For the text-containing cell, return its midpoint in [X, Y] coordinate format. 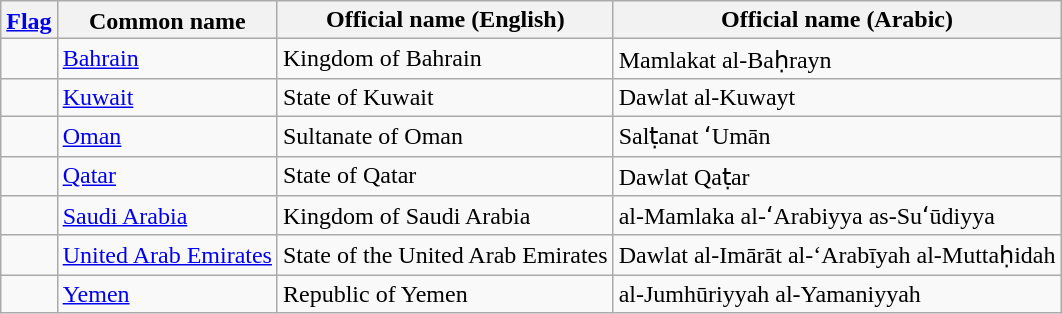
Flag [29, 20]
Yemen [167, 294]
Dawlat al-Kuwayt [837, 97]
Kingdom of Bahrain [445, 59]
State of the United Arab Emirates [445, 255]
Official name (English) [445, 20]
State of Qatar [445, 176]
Mamlakat al-Baḥrayn [837, 59]
Dawlat Qaṭar [837, 176]
Qatar [167, 176]
Salṭanat ʻUmān [837, 136]
Saudi Arabia [167, 216]
Sultanate of Oman [445, 136]
al-Jumhūriyyah al-Yamaniyyah [837, 294]
Common name [167, 20]
Kingdom of Saudi Arabia [445, 216]
Dawlat al-Imārāt al-‘Arabīyah al-Muttaḥidah [837, 255]
Kuwait [167, 97]
Oman [167, 136]
Bahrain [167, 59]
State of Kuwait [445, 97]
United Arab Emirates [167, 255]
Republic of Yemen [445, 294]
Official name (Arabic) [837, 20]
al-Mamlaka al-ʻArabiyya as-Suʻūdiyya [837, 216]
